Capture the cell that displays the provided text and extract its [X, Y] central coordinate. 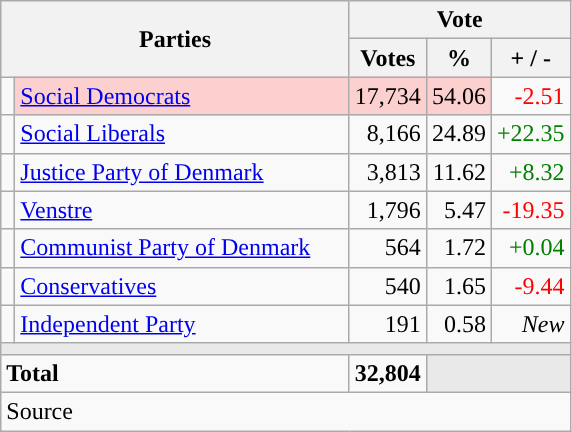
Conservatives [182, 286]
17,734 [388, 96]
Total [176, 373]
Source [286, 411]
-9.44 [530, 286]
540 [388, 286]
+8.32 [530, 172]
Social Democrats [182, 96]
11.62 [458, 172]
Social Liberals [182, 134]
1.72 [458, 248]
Vote [460, 20]
Votes [388, 58]
32,804 [388, 373]
Communist Party of Denmark [182, 248]
24.89 [458, 134]
3,813 [388, 172]
54.06 [458, 96]
1,796 [388, 210]
+0.04 [530, 248]
0.58 [458, 324]
Independent Party [182, 324]
New [530, 324]
+22.35 [530, 134]
Parties [176, 39]
1.65 [458, 286]
5.47 [458, 210]
191 [388, 324]
-19.35 [530, 210]
+ / - [530, 58]
-2.51 [530, 96]
Venstre [182, 210]
564 [388, 248]
8,166 [388, 134]
Justice Party of Denmark [182, 172]
% [458, 58]
